Provide the [X, Y] coordinate of the cell's center where the given text is located.  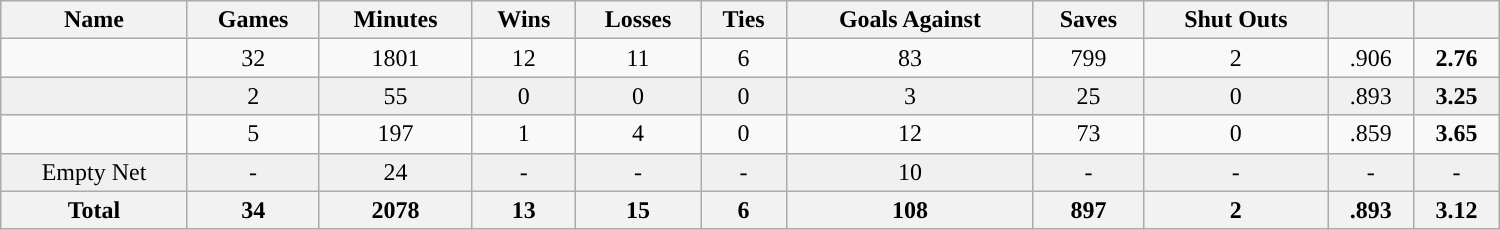
1 [524, 134]
4 [638, 134]
799 [1088, 58]
Games [253, 20]
10 [910, 172]
24 [396, 172]
32 [253, 58]
13 [524, 210]
897 [1088, 210]
3.12 [1457, 210]
197 [396, 134]
Shut Outs [1236, 20]
Name [94, 20]
55 [396, 96]
.906 [1371, 58]
25 [1088, 96]
15 [638, 210]
34 [253, 210]
Minutes [396, 20]
1801 [396, 58]
Saves [1088, 20]
73 [1088, 134]
Losses [638, 20]
Empty Net [94, 172]
2.76 [1457, 58]
3 [910, 96]
3.65 [1457, 134]
Ties [744, 20]
Goals Against [910, 20]
.859 [1371, 134]
5 [253, 134]
Total [94, 210]
11 [638, 58]
2078 [396, 210]
Wins [524, 20]
3.25 [1457, 96]
108 [910, 210]
83 [910, 58]
